Detect which cell encompasses the target text, then output its [X, Y] center coordinate. 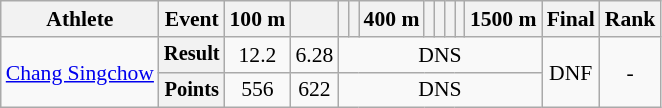
Points [192, 90]
Event [192, 19]
1500 m [504, 19]
Chang Singchow [80, 72]
Athlete [80, 19]
DNF [571, 72]
Final [571, 19]
100 m [258, 19]
12.2 [258, 55]
Rank [630, 19]
Result [192, 55]
622 [314, 90]
6.28 [314, 55]
- [630, 72]
400 m [392, 19]
556 [258, 90]
